Find where the given text appears and provide that cell's center as [x, y] coordinate. 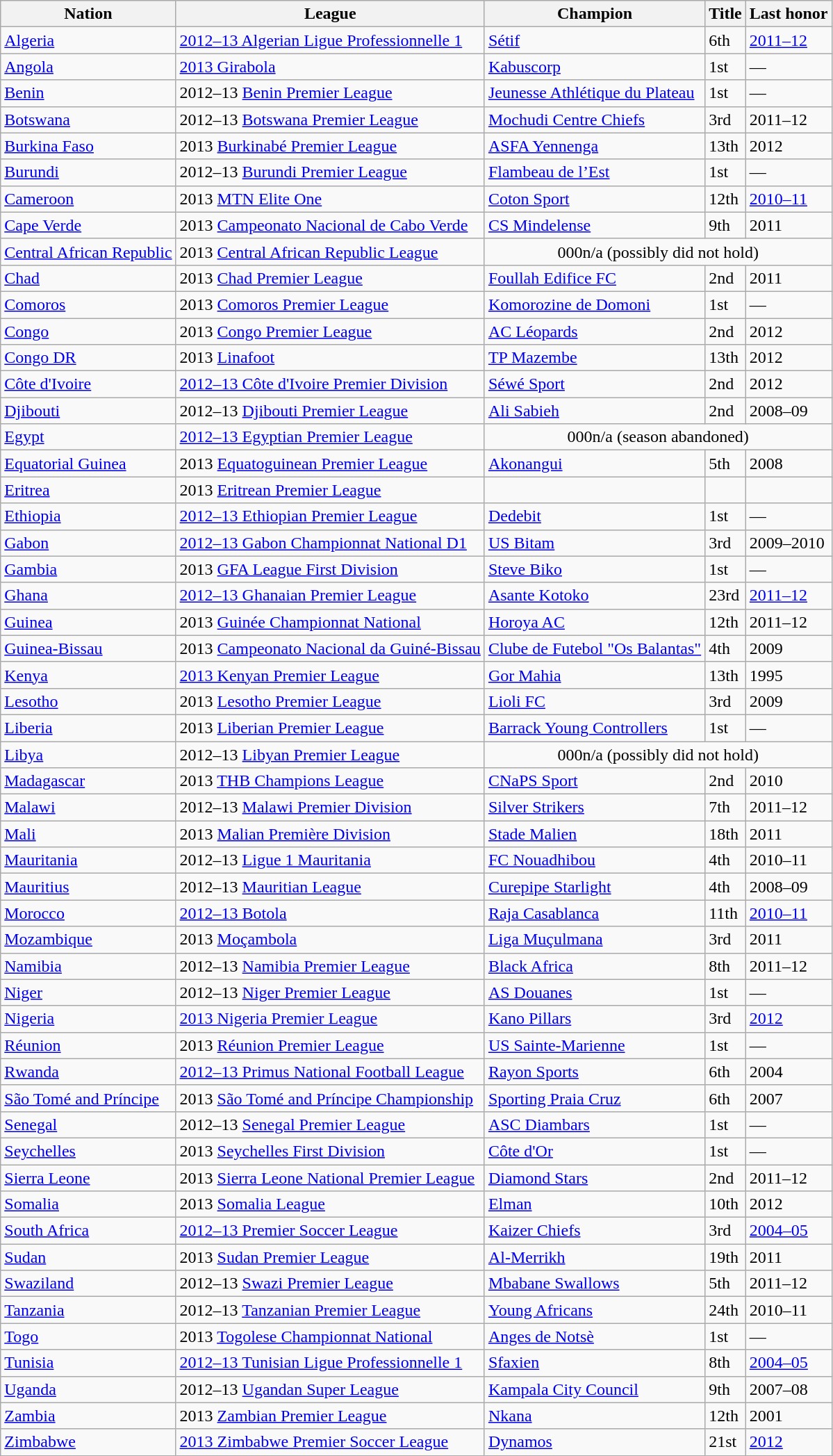
AC Léopards [595, 332]
2013 Nigeria Premier League [330, 1019]
Cameroon [88, 199]
2012–13 Premier Soccer League [330, 1231]
Kaizer Chiefs [595, 1231]
2013 MTN Elite One [330, 199]
2013 Campeonato Nacional da Guiné-Bissau [330, 648]
2012–13 Swazi Premier League [330, 1284]
Somalia [88, 1204]
ASFA Yennenga [595, 146]
AS Douanes [595, 992]
Dedebit [595, 516]
Silver Strikers [595, 808]
Equatorial Guinea [88, 464]
2013 São Tomé and Príncipe Championship [330, 1098]
TP Mazembe [595, 358]
19th [725, 1257]
2013 Guinée Championnat National [330, 622]
Kampala City Council [595, 1389]
Sétif [595, 40]
Côte d'Or [595, 1151]
Coton Sport [595, 199]
2012–13 Ugandan Super League [330, 1389]
2013 Eritrean Premier League [330, 490]
2012–13 Ethiopian Premier League [330, 516]
Rwanda [88, 1072]
Mochudi Centre Chiefs [595, 120]
Komorozine de Domoni [595, 304]
Séwé Sport [595, 384]
Burkina Faso [88, 146]
2012–13 Egyptian Premier League [330, 437]
2001 [789, 1416]
2012–13 Algerian Ligue Professionnelle 1 [330, 40]
Cape Verde [88, 225]
Curepipe Starlight [595, 887]
Libya [88, 754]
2012–13 Ghanaian Premier League [330, 596]
2008 [789, 464]
2013 Zambian Premier League [330, 1416]
2013 Réunion Premier League [330, 1045]
Egypt [88, 437]
Central African Republic [88, 252]
Liberia [88, 728]
Tunisia [88, 1363]
Diamond Stars [595, 1178]
Tanzania [88, 1310]
2007–08 [789, 1389]
US Bitam [595, 543]
2012–13 Primus National Football League [330, 1072]
7th [725, 808]
Guinea [88, 622]
2012–13 Niger Premier League [330, 992]
Botswana [88, 120]
Ghana [88, 596]
Kabuscorp [595, 67]
2012–13 Namibia Premier League [330, 966]
Nation [88, 14]
2012–13 Botswana Premier League [330, 120]
Djibouti [88, 411]
Steve Biko [595, 569]
Sierra Leone [88, 1178]
CS Mindelense [595, 225]
Niger [88, 992]
Jeunesse Athlétique du Plateau [595, 93]
Côte d'Ivoire [88, 384]
Mbabane Swallows [595, 1284]
2013 Girabola [330, 67]
2009–2010 [789, 543]
Horoya AC [595, 622]
Liga Muçulmana [595, 940]
2013 Comoros Premier League [330, 304]
10th [725, 1204]
Burundi [88, 172]
Last honor [789, 14]
Benin [88, 93]
23rd [725, 596]
18th [725, 834]
Clube de Futebol "Os Balantas" [595, 648]
Algeria [88, 40]
Champion [595, 14]
Foullah Edifice FC [595, 278]
Dynamos [595, 1442]
21st [725, 1442]
Barrack Young Controllers [595, 728]
Al-Merrikh [595, 1257]
2007 [789, 1098]
2012–13 Mauritian League [330, 887]
Lesotho [88, 701]
Sfaxien [595, 1363]
Mauritius [88, 887]
Eritrea [88, 490]
Kano Pillars [595, 1019]
2012–13 Libyan Premier League [330, 754]
2012–13 Gabon Championnat National D1 [330, 543]
Sudan [88, 1257]
Mali [88, 834]
Zimbabwe [88, 1442]
2004 [789, 1072]
Nkana [595, 1416]
1995 [789, 675]
Togo [88, 1336]
Congo [88, 332]
Nigeria [88, 1019]
2012–13 Malawi Premier Division [330, 808]
Gor Mahia [595, 675]
Kenya [88, 675]
Anges de Notsè [595, 1336]
Angola [88, 67]
Sporting Praia Cruz [595, 1098]
2012–13 Benin Premier League [330, 93]
League [330, 14]
2013 Moçambola [330, 940]
2012–13 Botola [330, 913]
2013 Lesotho Premier League [330, 701]
2013 Chad Premier League [330, 278]
2012–13 Djibouti Premier League [330, 411]
Guinea-Bissau [88, 648]
Comoros [88, 304]
2013 Kenyan Premier League [330, 675]
2013 Equatoguinean Premier League [330, 464]
2012–13 Burundi Premier League [330, 172]
2012–13 Côte d'Ivoire Premier Division [330, 384]
2013 Burkinabé Premier League [330, 146]
2013 Congo Premier League [330, 332]
Ali Sabieh [595, 411]
2012–13 Tanzanian Premier League [330, 1310]
2012–13 Tunisian Ligue Professionnelle 1 [330, 1363]
Title [725, 14]
Asante Kotoko [595, 596]
FC Nouadhibou [595, 860]
Rayon Sports [595, 1072]
Zambia [88, 1416]
Senegal [88, 1124]
2013 Seychelles First Division [330, 1151]
Raja Casablanca [595, 913]
Stade Malien [595, 834]
São Tomé and Príncipe [88, 1098]
CNaPS Sport [595, 781]
Young Africans [595, 1310]
Akonangui [595, 464]
Réunion [88, 1045]
2013 GFA League First Division [330, 569]
2013 Togolese Championnat National [330, 1336]
Swaziland [88, 1284]
Namibia [88, 966]
Gambia [88, 569]
Chad [88, 278]
2013 THB Champions League [330, 781]
2010 [789, 781]
Uganda [88, 1389]
11th [725, 913]
Flambeau de l’Est [595, 172]
Mauritania [88, 860]
Seychelles [88, 1151]
ASC Diambars [595, 1124]
US Sainte-Marienne [595, 1045]
2013 Liberian Premier League [330, 728]
2012–13 Ligue 1 Mauritania [330, 860]
2013 Linafoot [330, 358]
2012–13 Senegal Premier League [330, 1124]
Black Africa [595, 966]
Morocco [88, 913]
2013 Zimbabwe Premier Soccer League [330, 1442]
Mozambique [88, 940]
24th [725, 1310]
2013 Somalia League [330, 1204]
2013 Sierra Leone National Premier League [330, 1178]
2013 Central African Republic League [330, 252]
Lioli FC [595, 701]
Congo DR [88, 358]
Gabon [88, 543]
Madagascar [88, 781]
South Africa [88, 1231]
2013 Campeonato Nacional de Cabo Verde [330, 225]
Ethiopia [88, 516]
Malawi [88, 808]
2013 Malian Première Division [330, 834]
2013 Sudan Premier League [330, 1257]
000n/a (season abandoned) [658, 437]
Elman [595, 1204]
